Scan for the cell matching the given text and deliver its [x, y] coordinate at center. 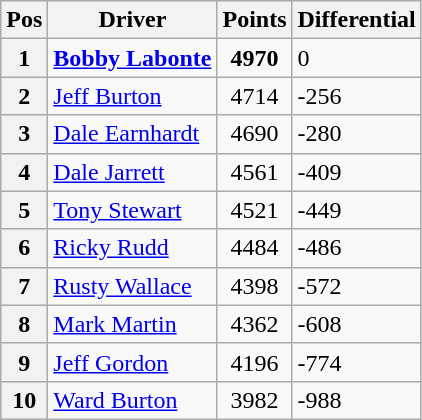
Driver [132, 20]
Bobby Labonte [132, 58]
8 [24, 324]
3982 [254, 400]
10 [24, 400]
Jeff Gordon [132, 362]
4561 [254, 172]
Jeff Burton [132, 96]
Points [254, 20]
4690 [254, 134]
-449 [356, 210]
6 [24, 248]
9 [24, 362]
-572 [356, 286]
4362 [254, 324]
-774 [356, 362]
-280 [356, 134]
0 [356, 58]
-988 [356, 400]
Dale Earnhardt [132, 134]
4521 [254, 210]
-256 [356, 96]
-486 [356, 248]
2 [24, 96]
Mark Martin [132, 324]
Ward Burton [132, 400]
4 [24, 172]
Rusty Wallace [132, 286]
Dale Jarrett [132, 172]
4196 [254, 362]
-409 [356, 172]
-608 [356, 324]
5 [24, 210]
7 [24, 286]
3 [24, 134]
Pos [24, 20]
Differential [356, 20]
Ricky Rudd [132, 248]
4398 [254, 286]
Tony Stewart [132, 210]
4484 [254, 248]
4970 [254, 58]
1 [24, 58]
4714 [254, 96]
